For the text-containing cell, return its midpoint in (X, Y) coordinate format. 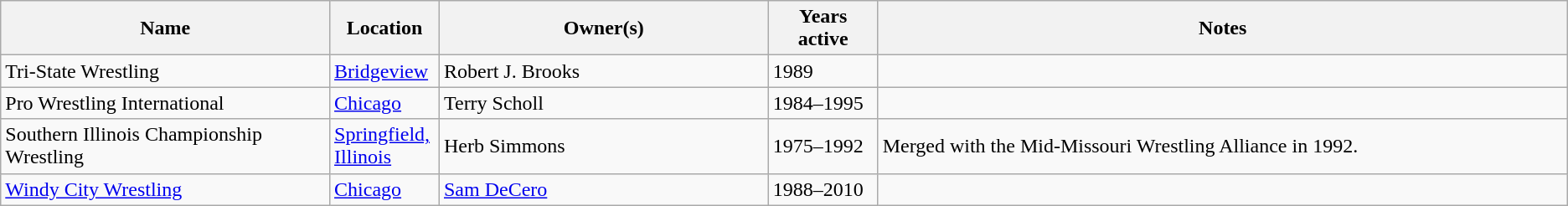
Notes (1223, 28)
Pro Wrestling International (166, 103)
1984–1995 (823, 103)
Owner(s) (603, 28)
Bridgeview (385, 71)
1988–2010 (823, 189)
1975–1992 (823, 146)
Springfield, Illinois (385, 146)
Merged with the Mid-Missouri Wrestling Alliance in 1992. (1223, 146)
Robert J. Brooks (603, 71)
Sam DeCero (603, 189)
Name (166, 28)
Tri-State Wrestling (166, 71)
Terry Scholl (603, 103)
1989 (823, 71)
Herb Simmons (603, 146)
Windy City Wrestling (166, 189)
Years active (823, 28)
Location (385, 28)
Southern Illinois Championship Wrestling (166, 146)
